Determine the [x, y] coordinate at the center of the cell enclosing the given text.  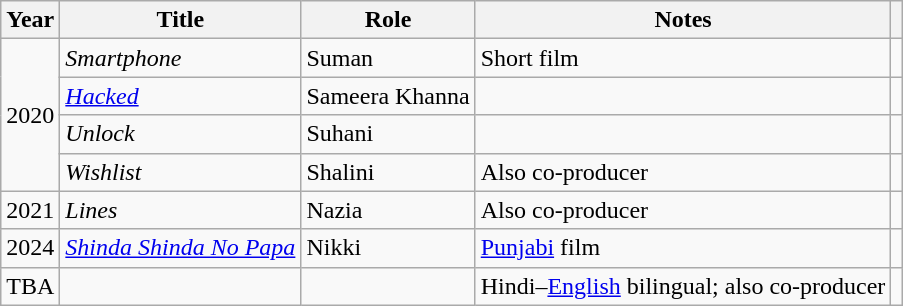
Shinda Shinda No Papa [180, 248]
Shalini [388, 172]
Unlock [180, 134]
2024 [30, 248]
TBA [30, 286]
Notes [683, 20]
Suman [388, 58]
Suhani [388, 134]
Title [180, 20]
Year [30, 20]
Short film [683, 58]
Smartphone [180, 58]
Punjabi film [683, 248]
2021 [30, 210]
Sameera Khanna [388, 96]
Role [388, 20]
Nikki [388, 248]
Lines [180, 210]
Hindi–English bilingual; also co-producer [683, 286]
2020 [30, 115]
Hacked [180, 96]
Wishlist [180, 172]
Nazia [388, 210]
